Identify which cell holds the provided text, then report its [x, y] central coordinate. 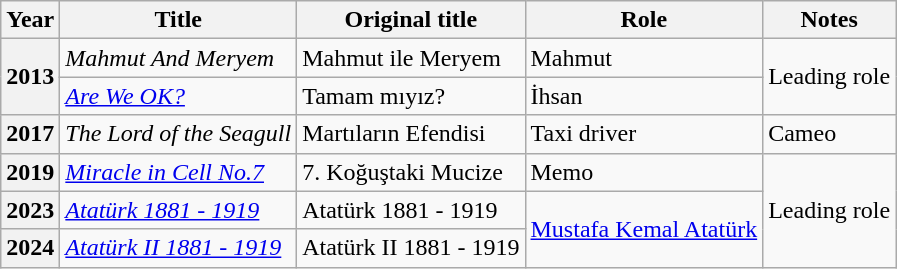
Notes [830, 20]
Memo [644, 172]
Original title [411, 20]
Mahmut [644, 58]
Miracle in Cell No.7 [178, 172]
Are We OK? [178, 96]
2017 [30, 134]
Role [644, 20]
Mahmut ile Meryem [411, 58]
Martıların Efendisi [411, 134]
Title [178, 20]
Year [30, 20]
Mustafa Kemal Atatürk [644, 229]
2013 [30, 77]
Taxi driver [644, 134]
Tamam mıyız? [411, 96]
7. Koğuştaki Mucize [411, 172]
The Lord of the Seagull [178, 134]
Cameo [830, 134]
2024 [30, 248]
2019 [30, 172]
İhsan [644, 96]
2023 [30, 210]
Mahmut And Meryem [178, 58]
